Capture the cell that displays the provided text and extract its [x, y] central coordinate. 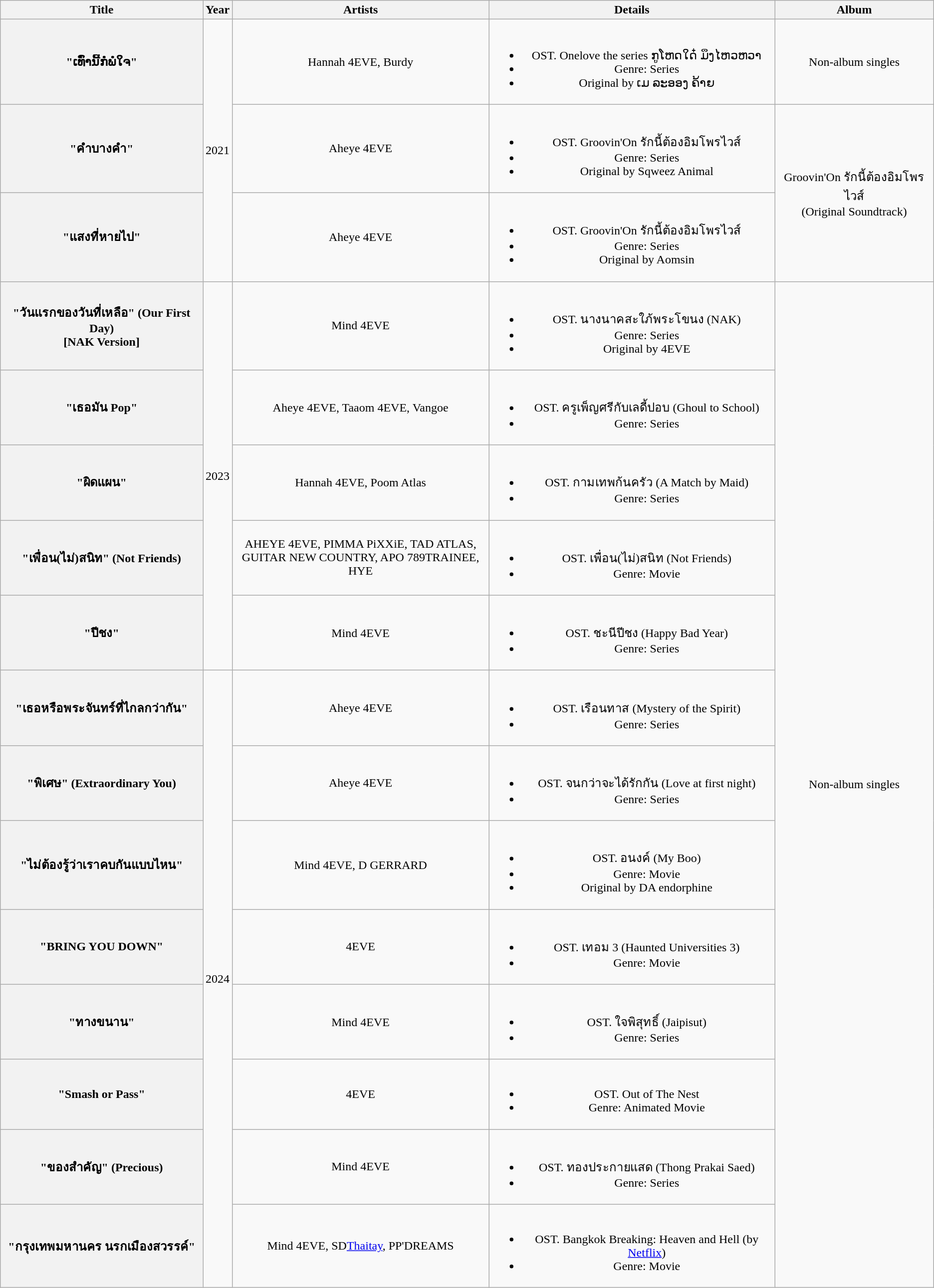
OST. Groovin'On รักนี้ต้องอิมโพรไวส์Genre: SeriesOriginal by Sqweez Animal [632, 149]
2021 [218, 151]
Title [102, 10]
Groovin'On รักนี้ต้องอิมโพรไวส์(Original Soundtrack) [854, 193]
Hannah 4EVE, Burdy [361, 62]
OST. จนกว่าจะได้รักกัน (Love at first night)Genre: Series [632, 783]
"ไม่ต้องรู้ว่าเราคบกันแบบไหน" [102, 865]
"กรุงเทพมหานคร นรกเมืองสวรรค์" [102, 1246]
2023 [218, 476]
Aheye 4EVE, Taaom 4EVE, Vangoe [361, 408]
"ทางขนาน" [102, 1022]
"คำบางคำ" [102, 149]
OST. Bangkok Breaking: Heaven and Hell (by Netflix)Genre: Movie [632, 1246]
Details [632, 10]
Year [218, 10]
"Smash or Pass" [102, 1094]
OST. เรือนทาส (Mystery of the Spirit)Genre: Series [632, 708]
Mind 4EVE, D GERRARD [361, 865]
"เธอหรือพระจันทร์ที่ไกลกว่ากัน" [102, 708]
OST. ใจพิสุทธิ์ (Jaipisut)Genre: Series [632, 1022]
OST. นางนาคสะใภ้พระโขนง (NAK)Genre: SeriesOriginal by 4EVE [632, 326]
OST. ทองประกายแสด (Thong Prakai Saed)Genre: Series [632, 1167]
OST. ครูเพ็ญศรีกับเลดี้ปอบ (Ghoul to School)Genre: Series [632, 408]
OST. Groovin'On รักนี้ต้องอิมโพรไวส์Genre: SeriesOriginal by Aomsin [632, 237]
"เพื่อน(ไม่)สนิท" (Not Friends) [102, 558]
"วันแรกของวันที่เหลือ" (Our First Day)[NAK Version] [102, 326]
OST. อนงค์ (My Boo)Genre: MovieOriginal by DA endorphine [632, 865]
OST. เพื่อน(ไม่)สนิท (Not Friends)Genre: Movie [632, 558]
"แสงที่หายไป" [102, 237]
"ເທົ່ານີ້ກໍ່ພໍໃຈ" [102, 62]
OST. เทอม 3 (Haunted Universities 3)Genre: Movie [632, 947]
Album [854, 10]
OST. Out of The NestGenre: Animated Movie [632, 1094]
OST. กามเทพก้นครัว (A Match by Maid)Genre: Series [632, 483]
"พิเศษ" (Extraordinary You) [102, 783]
"ปีชง" [102, 633]
OST. Onelove the series ກູໂຫດໃດ໋ ມຶງໄຫວຫວາGenre: SeriesOriginal by ເມ ລະອອງ ຄ້າຍ [632, 62]
"ของสำคัญ" (Precious) [102, 1167]
2024 [218, 979]
"ผิดแผน" [102, 483]
OST. ชะนีปีชง (Happy Bad Year)Genre: Series [632, 633]
AHEYE 4EVE, PIMMA PiXXiE, TAD ATLAS,GUITAR NEW COUNTRY, APO 789TRAINEE, HYE [361, 558]
"BRING YOU DOWN" [102, 947]
Artists [361, 10]
Mind 4EVE, SDThaitay, PP'DREAMS [361, 1246]
Hannah 4EVE, Poom Atlas [361, 483]
"เธอมัน Pop" [102, 408]
